Provide the [X, Y] coordinate of the cell's center where the given text is located.  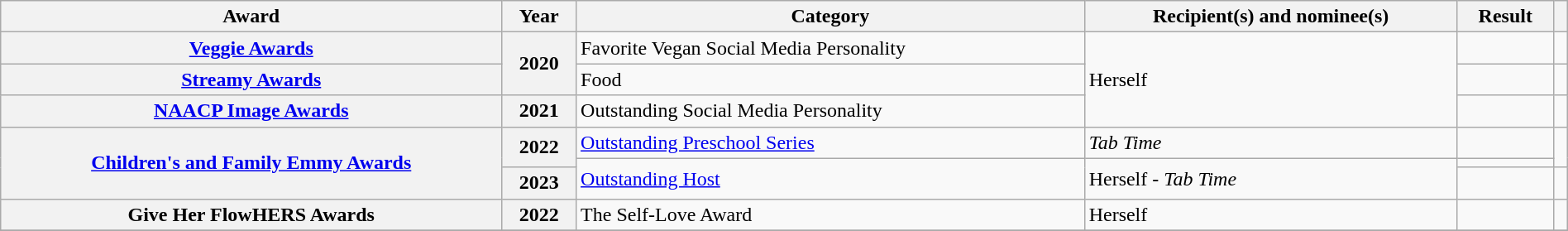
Herself - Tab Time [1270, 179]
Outstanding Host [830, 179]
Favorite Vegan Social Media Personality [830, 48]
2023 [539, 183]
Award [251, 17]
Veggie Awards [251, 48]
Result [1505, 17]
Year [539, 17]
2020 [539, 64]
Streamy Awards [251, 79]
The Self-Love Award [830, 214]
Category [830, 17]
Children's and Family Emmy Awards [251, 162]
Outstanding Preschool Series [830, 142]
Tab Time [1270, 142]
Recipient(s) and nominee(s) [1270, 17]
NAACP Image Awards [251, 111]
Give Her FlowHERS Awards [251, 214]
Food [830, 79]
Outstanding Social Media Personality [830, 111]
2021 [539, 111]
